Pinpoint the cell where the given text exists, returning its (x, y) midpoint coordinate. 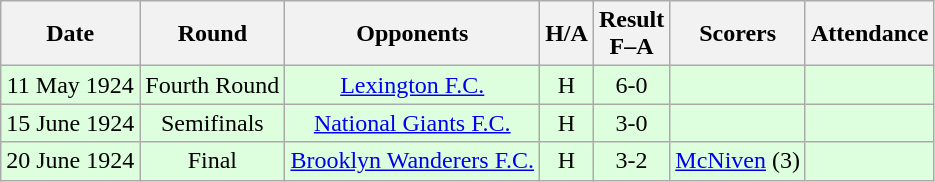
Attendance (869, 34)
McNiven (3) (738, 161)
11 May 1924 (70, 85)
Scorers (738, 34)
15 June 1924 (70, 123)
Semifinals (212, 123)
Brooklyn Wanderers F.C. (412, 161)
20 June 1924 (70, 161)
ResultF–A (631, 34)
Lexington F.C. (412, 85)
H/A (567, 34)
Fourth Round (212, 85)
Opponents (412, 34)
3-2 (631, 161)
Date (70, 34)
National Giants F.C. (412, 123)
3-0 (631, 123)
Final (212, 161)
6-0 (631, 85)
Round (212, 34)
